For the text-containing cell, return its midpoint in (x, y) coordinate format. 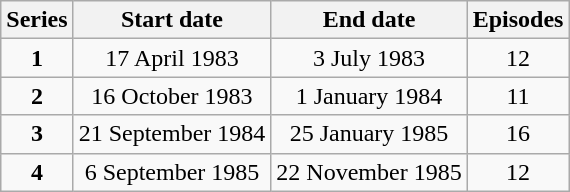
16 (518, 134)
Start date (172, 20)
1 (37, 58)
17 April 1983 (172, 58)
16 October 1983 (172, 96)
25 January 1985 (369, 134)
Series (37, 20)
2 (37, 96)
4 (37, 172)
3 (37, 134)
Episodes (518, 20)
End date (369, 20)
22 November 1985 (369, 172)
3 July 1983 (369, 58)
1 January 1984 (369, 96)
11 (518, 96)
21 September 1984 (172, 134)
6 September 1985 (172, 172)
